From the cell containing the given text, extract its center point as [X, Y] coordinate. 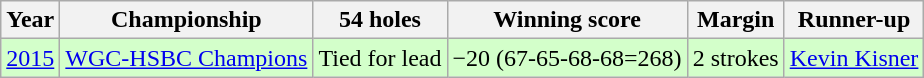
Margin [736, 20]
Winning score [567, 20]
Championship [186, 20]
2015 [30, 58]
2 strokes [736, 58]
Year [30, 20]
Runner-up [854, 20]
Tied for lead [380, 58]
−20 (67-65-68-68=268) [567, 58]
54 holes [380, 20]
Kevin Kisner [854, 58]
WGC-HSBC Champions [186, 58]
